Find where the given text appears and provide that cell's center as (x, y) coordinate. 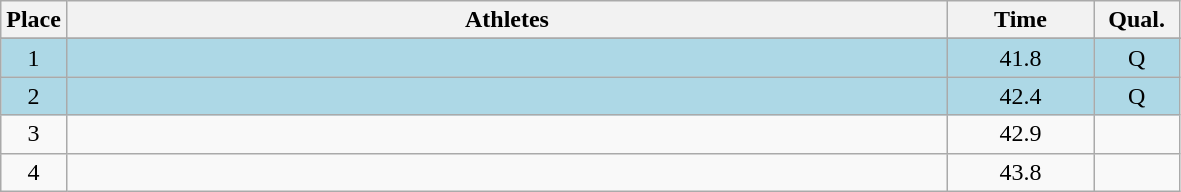
42.9 (1021, 134)
4 (34, 172)
Time (1021, 20)
43.8 (1021, 172)
42.4 (1021, 96)
1 (34, 58)
2 (34, 96)
Athletes (506, 20)
Place (34, 20)
41.8 (1021, 58)
Qual. (1137, 20)
3 (34, 134)
